Detect which cell encompasses the target text, then output its (x, y) center coordinate. 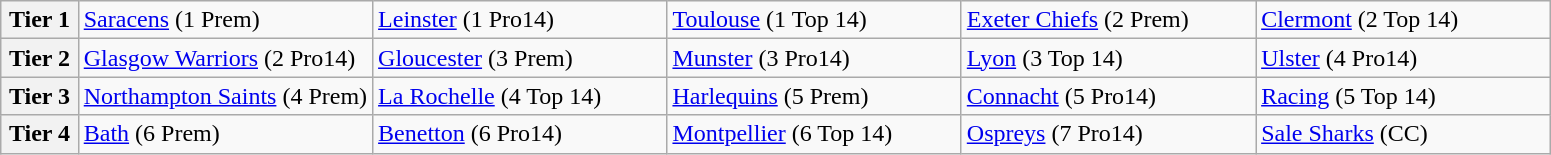
Ospreys (7 Pro14) (1108, 134)
Saracens (1 Prem) (225, 20)
Tier 4 (40, 134)
Tier 3 (40, 96)
Exeter Chiefs (2 Prem) (1108, 20)
Bath (6 Prem) (225, 134)
La Rochelle (4 Top 14) (520, 96)
Clermont (2 Top 14) (1403, 20)
Glasgow Warriors (2 Pro14) (225, 58)
Ulster (4 Pro14) (1403, 58)
Benetton (6 Pro14) (520, 134)
Lyon (3 Top 14) (1108, 58)
Toulouse (1 Top 14) (814, 20)
Northampton Saints (4 Prem) (225, 96)
Munster (3 Pro14) (814, 58)
Tier 2 (40, 58)
Leinster (1 Pro14) (520, 20)
Racing (5 Top 14) (1403, 96)
Tier 1 (40, 20)
Harlequins (5 Prem) (814, 96)
Connacht (5 Pro14) (1108, 96)
Montpellier (6 Top 14) (814, 134)
Gloucester (3 Prem) (520, 58)
Sale Sharks (CC) (1403, 134)
